From the cell containing the given text, extract its center point as [X, Y] coordinate. 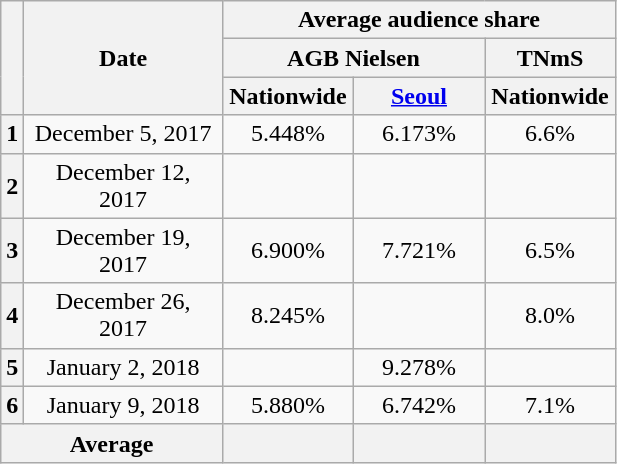
January 9, 2018 [124, 405]
December 26, 2017 [124, 316]
6.173% [418, 134]
December 12, 2017 [124, 186]
7.721% [418, 250]
TNmS [550, 58]
9.278% [418, 367]
Average [112, 443]
5.880% [288, 405]
6.742% [418, 405]
8.245% [288, 316]
7.1% [550, 405]
December 19, 2017 [124, 250]
3 [12, 250]
AGB Nielsen [353, 58]
Average audience share [418, 20]
5.448% [288, 134]
4 [12, 316]
1 [12, 134]
Date [124, 58]
January 2, 2018 [124, 367]
5 [12, 367]
December 5, 2017 [124, 134]
8.0% [550, 316]
6.6% [550, 134]
2 [12, 186]
6 [12, 405]
Seoul [418, 96]
6.900% [288, 250]
6.5% [550, 250]
